Determine the (X, Y) coordinate at the center of the cell enclosing the given text.  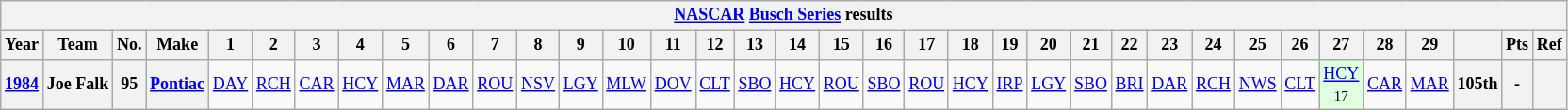
No. (130, 45)
Joe Falk (77, 85)
23 (1170, 45)
Year (23, 45)
28 (1385, 45)
HCY17 (1342, 85)
6 (450, 45)
14 (797, 45)
11 (673, 45)
24 (1214, 45)
- (1517, 85)
BRI (1129, 85)
Pontiac (177, 85)
18 (971, 45)
17 (927, 45)
13 (755, 45)
DOV (673, 85)
9 (580, 45)
15 (841, 45)
3 (317, 45)
26 (1300, 45)
Team (77, 45)
Ref (1549, 45)
19 (1010, 45)
1984 (23, 85)
16 (884, 45)
27 (1342, 45)
21 (1091, 45)
Make (177, 45)
5 (406, 45)
22 (1129, 45)
Pts (1517, 45)
NWS (1257, 85)
DAY (230, 85)
2 (273, 45)
NASCAR Busch Series results (784, 15)
105th (1478, 85)
95 (130, 85)
20 (1049, 45)
29 (1429, 45)
NSV (539, 85)
IRP (1010, 85)
12 (714, 45)
8 (539, 45)
MLW (626, 85)
1 (230, 45)
4 (360, 45)
10 (626, 45)
25 (1257, 45)
7 (496, 45)
